Find where the given text appears and provide that cell's center as (x, y) coordinate. 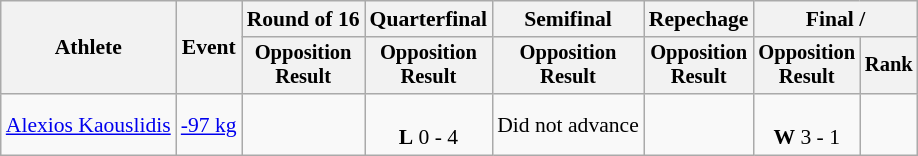
Event (209, 48)
Athlete (88, 48)
L 0 - 4 (429, 124)
W 3 - 1 (806, 124)
Final / (835, 19)
-97 kg (209, 124)
Quarterfinal (429, 19)
Rank (889, 66)
Repechage (699, 19)
Alexios Kaouslidis (88, 124)
Semifinal (568, 19)
Round of 16 (304, 19)
Did not advance (568, 124)
